Identify which cell holds the provided text, then report its [x, y] central coordinate. 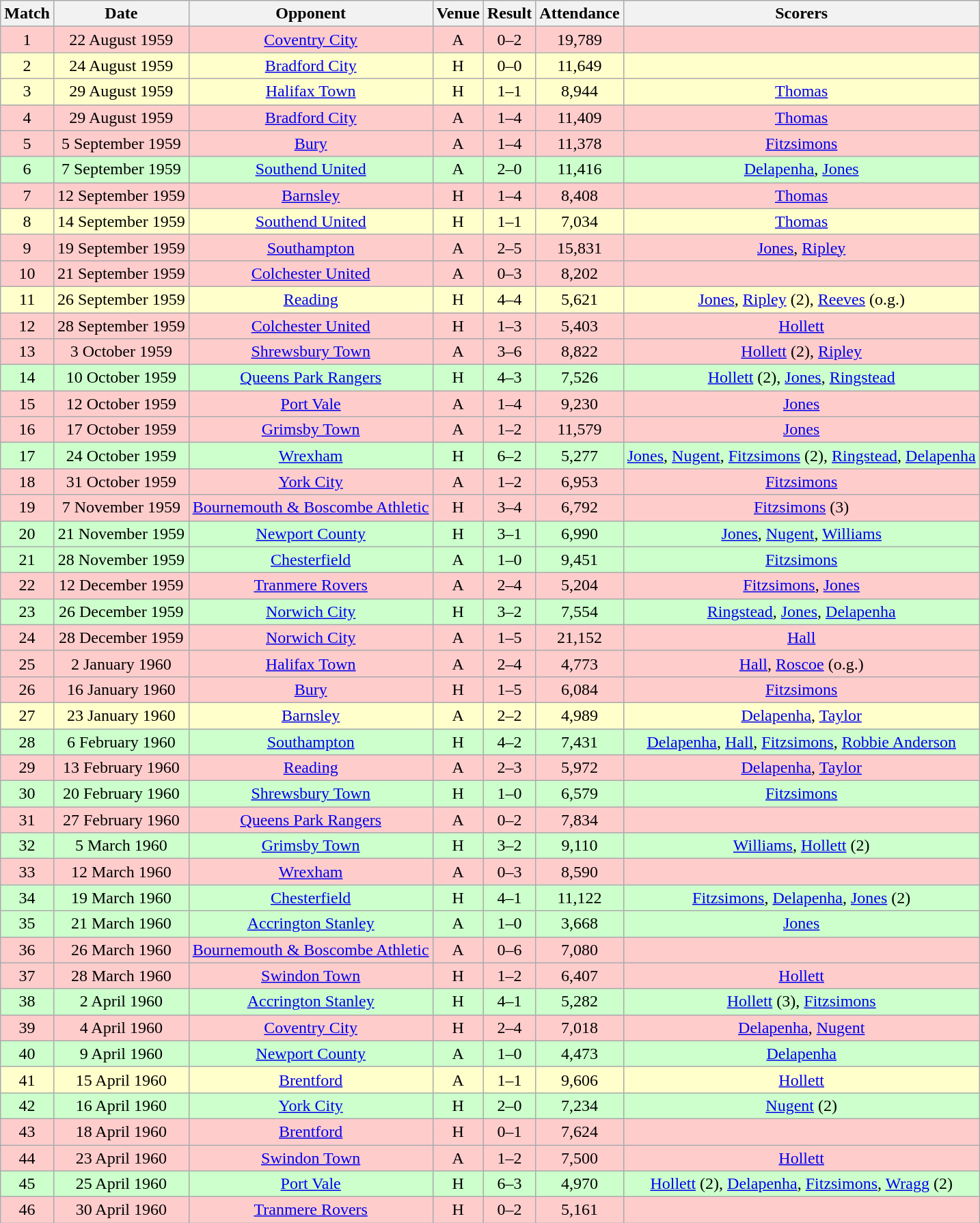
21 November 1959 [121, 534]
41 [27, 1080]
7,526 [580, 378]
45 [27, 1184]
5 September 1959 [121, 143]
19 [27, 508]
20 February 1960 [121, 794]
5,621 [580, 299]
Fitzsimons (3) [801, 508]
5,282 [580, 1002]
7 [27, 195]
12 [27, 326]
Delapenha, Nugent [801, 1028]
5,972 [580, 768]
Fitzsimons, Jones [801, 586]
5 March 1960 [121, 846]
Scorers [801, 14]
6 [27, 169]
26 [27, 689]
0–1 [509, 1131]
Delapenha, Jones [801, 169]
46 [27, 1210]
4–4 [509, 299]
2–5 [509, 247]
Opponent [310, 14]
7,834 [580, 820]
23 January 1960 [121, 715]
17 October 1959 [121, 430]
29 [27, 768]
42 [27, 1105]
9,110 [580, 846]
2 April 1960 [121, 1002]
12 October 1959 [121, 404]
22 [27, 586]
4–3 [509, 378]
22 August 1959 [121, 40]
36 [27, 950]
12 September 1959 [121, 195]
1–3 [509, 326]
Jones, Ripley (2), Reeves (o.g.) [801, 299]
8,408 [580, 195]
6,990 [580, 534]
21 [27, 560]
23 [27, 611]
7,431 [580, 741]
3–4 [509, 508]
6 February 1960 [121, 741]
24 [27, 637]
11,579 [580, 430]
28 March 1960 [121, 976]
30 [27, 794]
0–6 [509, 950]
13 [27, 352]
Attendance [580, 14]
31 [27, 820]
24 August 1959 [121, 66]
5,204 [580, 586]
5,403 [580, 326]
16 January 1960 [121, 689]
30 April 1960 [121, 1210]
33 [27, 872]
19 September 1959 [121, 247]
9 April 1960 [121, 1054]
40 [27, 1054]
Date [121, 14]
21 March 1960 [121, 924]
2–3 [509, 768]
21,152 [580, 637]
4–2 [509, 741]
9 [27, 247]
0–0 [509, 66]
4,989 [580, 715]
7,080 [580, 950]
14 [27, 378]
9,230 [580, 404]
43 [27, 1131]
10 October 1959 [121, 378]
11 [27, 299]
7,554 [580, 611]
Delapenha, Hall, Fitzsimons, Robbie Anderson [801, 741]
31 October 1959 [121, 482]
7 September 1959 [121, 169]
28 November 1959 [121, 560]
8,202 [580, 273]
8,944 [580, 92]
6,953 [580, 482]
15 [27, 404]
26 March 1960 [121, 950]
32 [27, 846]
7,500 [580, 1158]
12 December 1959 [121, 586]
38 [27, 1002]
4 April 1960 [121, 1028]
1 [27, 40]
39 [27, 1028]
19,789 [580, 40]
Williams, Hollett (2) [801, 846]
27 February 1960 [121, 820]
3–6 [509, 352]
4,970 [580, 1184]
8,590 [580, 872]
15,831 [580, 247]
2 January 1960 [121, 663]
7,018 [580, 1028]
Hall, Roscoe (o.g.) [801, 663]
5,161 [580, 1210]
11,378 [580, 143]
6–2 [509, 456]
26 September 1959 [121, 299]
11,409 [580, 118]
6,407 [580, 976]
Hollett (2), Jones, Ringstead [801, 378]
17 [27, 456]
Nugent (2) [801, 1105]
4,473 [580, 1054]
3,668 [580, 924]
25 [27, 663]
Jones, Nugent, Fitzsimons (2), Ringstead, Delapenha [801, 456]
Jones, Nugent, Williams [801, 534]
8,822 [580, 352]
3–1 [509, 534]
6–3 [509, 1184]
27 [27, 715]
Jones, Ripley [801, 247]
Match [27, 14]
7 November 1959 [121, 508]
8 [27, 221]
Hollett (2), Delapenha, Fitzsimons, Wragg (2) [801, 1184]
9,451 [580, 560]
15 April 1960 [121, 1080]
Ringstead, Jones, Delapenha [801, 611]
7,234 [580, 1105]
35 [27, 924]
5 [27, 143]
18 [27, 482]
Hollett (3), Fitzsimons [801, 1002]
10 [27, 273]
11,649 [580, 66]
4 [27, 118]
Hollett (2), Ripley [801, 352]
20 [27, 534]
23 April 1960 [121, 1158]
7,624 [580, 1131]
Fitzsimons, Delapenha, Jones (2) [801, 898]
3 [27, 92]
14 September 1959 [121, 221]
28 [27, 741]
Venue [458, 14]
9,606 [580, 1080]
13 February 1960 [121, 768]
19 March 1960 [121, 898]
7,034 [580, 221]
25 April 1960 [121, 1184]
6,084 [580, 689]
3 October 1959 [121, 352]
16 [27, 430]
4,773 [580, 663]
5,277 [580, 456]
44 [27, 1158]
24 October 1959 [121, 456]
34 [27, 898]
28 September 1959 [121, 326]
21 September 1959 [121, 273]
12 March 1960 [121, 872]
6,579 [580, 794]
Result [509, 14]
2–2 [509, 715]
37 [27, 976]
11,416 [580, 169]
6,792 [580, 508]
28 December 1959 [121, 637]
2 [27, 66]
16 April 1960 [121, 1105]
11,122 [580, 898]
18 April 1960 [121, 1131]
Hall [801, 637]
26 December 1959 [121, 611]
Delapenha [801, 1054]
